Find where the given text appears and provide that cell's center as [x, y] coordinate. 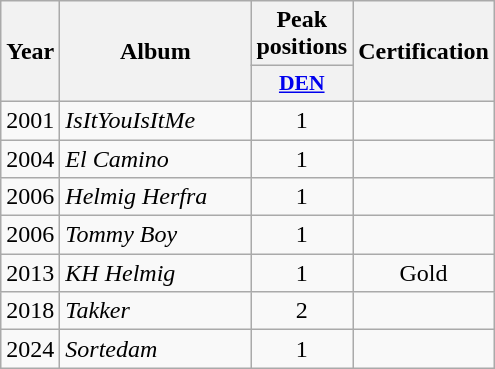
El Camino [156, 159]
2013 [30, 273]
Helmig Herfra [156, 197]
2024 [30, 349]
Sortedam [156, 349]
Album [156, 52]
KH Helmig [156, 273]
2 [302, 311]
2018 [30, 311]
Gold [424, 273]
Certification [424, 52]
DEN [302, 84]
2001 [30, 120]
2004 [30, 159]
Takker [156, 311]
Year [30, 52]
Peak positions [302, 34]
Tommy Boy [156, 235]
IsItYouIsItMe [156, 120]
